Scan for the cell matching the given text and deliver its [x, y] coordinate at center. 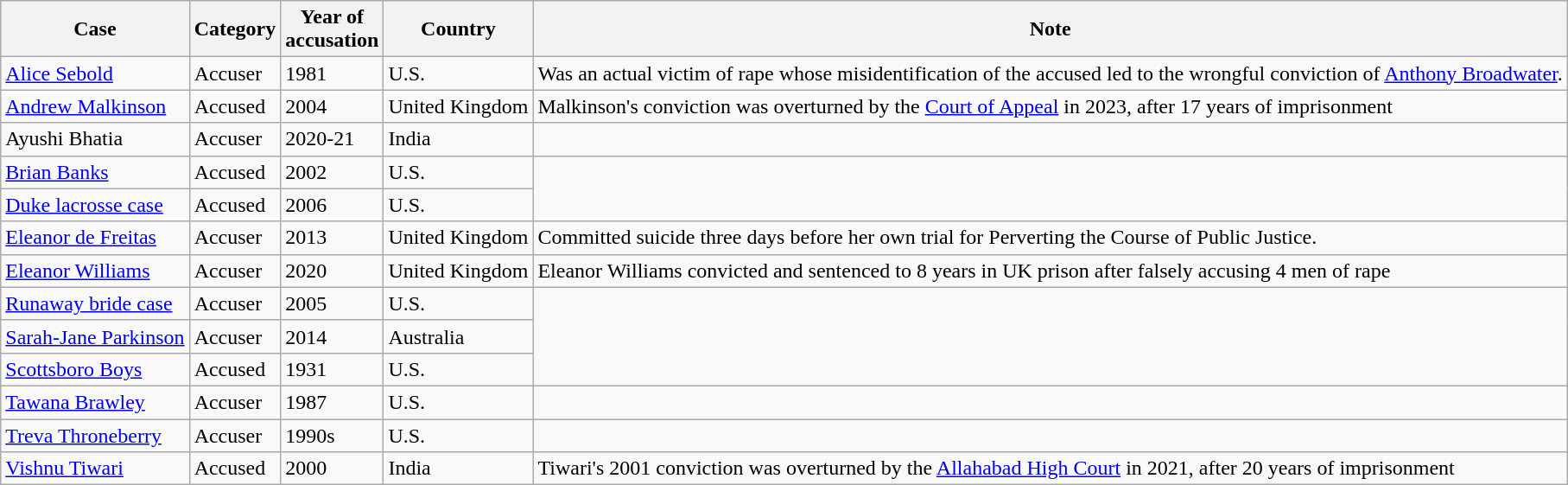
Brian Banks [95, 172]
Australia [458, 336]
2020 [332, 271]
Treva Throneberry [95, 435]
2006 [332, 205]
2013 [332, 238]
1990s [332, 435]
Ayushi Bhatia [95, 139]
Sarah-Jane Parkinson [95, 336]
2002 [332, 172]
Eleanor Williams convicted and sentenced to 8 years in UK prison after falsely accusing 4 men of rape [1051, 271]
Committed suicide three days before her own trial for Perverting the Course of Public Justice. [1051, 238]
Year of accusation [332, 29]
Eleanor Williams [95, 271]
Runaway bride case [95, 303]
2020-21 [332, 139]
Eleanor de Freitas [95, 238]
2005 [332, 303]
Tiwari's 2001 conviction was overturned by the Allahabad High Court in 2021, after 20 years of imprisonment [1051, 469]
Scottsboro Boys [95, 369]
2000 [332, 469]
Vishnu Tiwari [95, 469]
Duke lacrosse case [95, 205]
2014 [332, 336]
Country [458, 29]
1987 [332, 402]
Tawana Brawley [95, 402]
Malkinson's conviction was overturned by the Court of Appeal in 2023, after 17 years of imprisonment [1051, 106]
1981 [332, 73]
Andrew Malkinson [95, 106]
Note [1051, 29]
Category [235, 29]
Alice Sebold [95, 73]
Was an actual victim of rape whose misidentification of the accused led to the wrongful conviction of Anthony Broadwater. [1051, 73]
2004 [332, 106]
1931 [332, 369]
Case [95, 29]
